Provide the (x, y) coordinate of the cell's center where the given text is located.  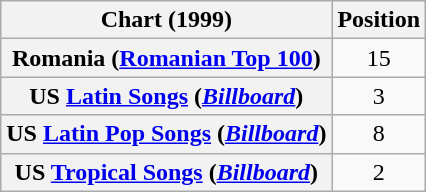
US Tropical Songs (Billboard) (166, 172)
Position (379, 20)
US Latin Pop Songs (Billboard) (166, 134)
US Latin Songs (Billboard) (166, 96)
2 (379, 172)
15 (379, 58)
8 (379, 134)
3 (379, 96)
Romania (Romanian Top 100) (166, 58)
Chart (1999) (166, 20)
